Find where the given text appears and provide that cell's center as [x, y] coordinate. 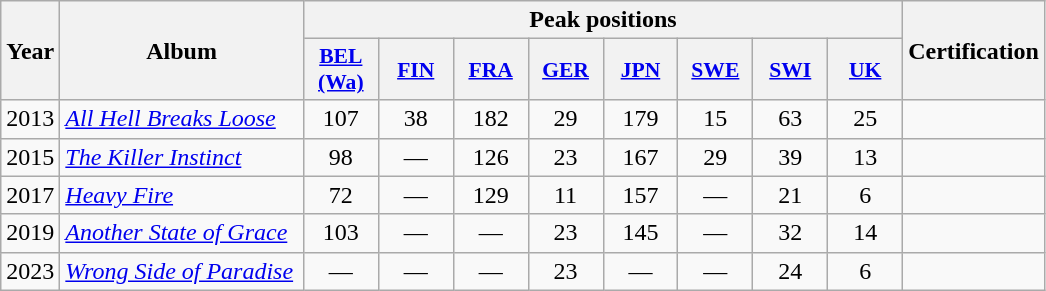
13 [866, 157]
157 [640, 195]
39 [790, 157]
11 [566, 195]
182 [490, 119]
SWE [716, 70]
Certification [974, 50]
Another State of Grace [182, 233]
15 [716, 119]
All Hell Breaks Loose [182, 119]
24 [790, 271]
14 [866, 233]
2015 [30, 157]
179 [640, 119]
Year [30, 50]
The Killer Instinct [182, 157]
72 [340, 195]
Album [182, 50]
FRA [490, 70]
2013 [30, 119]
38 [416, 119]
Peak positions [602, 20]
167 [640, 157]
25 [866, 119]
2023 [30, 271]
UK [866, 70]
32 [790, 233]
Heavy Fire [182, 195]
FIN [416, 70]
103 [340, 233]
2017 [30, 195]
145 [640, 233]
63 [790, 119]
BEL(Wa) [340, 70]
2019 [30, 233]
JPN [640, 70]
SWI [790, 70]
GER [566, 70]
98 [340, 157]
129 [490, 195]
21 [790, 195]
126 [490, 157]
107 [340, 119]
Wrong Side of Paradise [182, 271]
